Scan for the cell matching the given text and deliver its (x, y) coordinate at center. 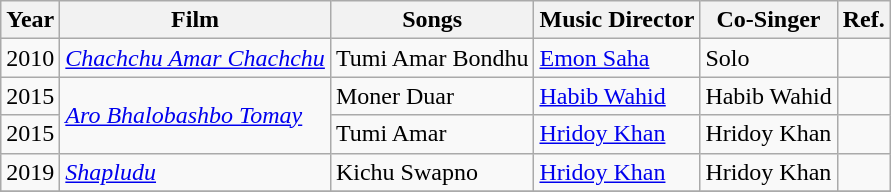
Chachchu Amar Chachchu (196, 58)
Year (30, 20)
2019 (30, 172)
Tumi Amar Bondhu (432, 58)
Co-Singer (768, 20)
Kichu Swapno (432, 172)
Solo (768, 58)
Ref. (864, 20)
Film (196, 20)
Music Director (617, 20)
Moner Duar (432, 96)
Aro Bhalobashbo Tomay (196, 115)
Emon Saha (617, 58)
Shapludu (196, 172)
2010 (30, 58)
Tumi Amar (432, 134)
Songs (432, 20)
